Search for the cell housing the specified text and yield its (x, y) center coordinate. 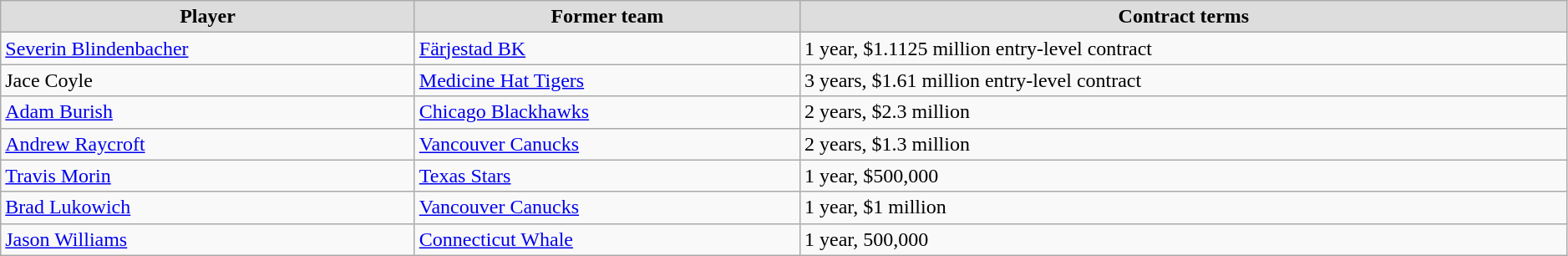
Travis Morin (208, 176)
Jace Coyle (208, 80)
1 year, $1.1125 million entry-level contract (1183, 49)
Adam Burish (208, 112)
1 year, $500,000 (1183, 176)
Medicine Hat Tigers (606, 80)
1 year, 500,000 (1183, 239)
Färjestad BK (606, 49)
Brad Lukowich (208, 207)
3 years, $1.61 million entry-level contract (1183, 80)
Texas Stars (606, 176)
Chicago Blackhawks (606, 112)
1 year, $1 million (1183, 207)
Connecticut Whale (606, 239)
Former team (606, 17)
Contract terms (1183, 17)
Andrew Raycroft (208, 144)
2 years, $2.3 million (1183, 112)
Jason Williams (208, 239)
2 years, $1.3 million (1183, 144)
Player (208, 17)
Severin Blindenbacher (208, 49)
